Locate the cell with the specified text and output its [X, Y] center coordinate. 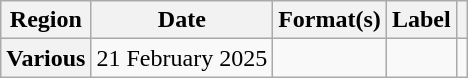
Label [421, 20]
Various [46, 58]
Region [46, 20]
21 February 2025 [182, 58]
Date [182, 20]
Format(s) [330, 20]
